Capture the cell that displays the provided text and extract its (X, Y) central coordinate. 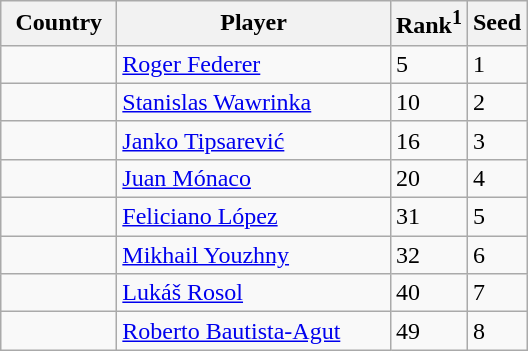
Country (59, 24)
7 (496, 293)
1 (496, 64)
Rank1 (428, 24)
Roger Federer (254, 64)
32 (428, 255)
Player (254, 24)
2 (496, 102)
Mikhail Youzhny (254, 255)
Feliciano López (254, 217)
3 (496, 140)
40 (428, 293)
8 (496, 331)
Roberto Bautista-Agut (254, 331)
16 (428, 140)
4 (496, 178)
Janko Tipsarević (254, 140)
Seed (496, 24)
20 (428, 178)
31 (428, 217)
Lukáš Rosol (254, 293)
10 (428, 102)
Stanislas Wawrinka (254, 102)
6 (496, 255)
49 (428, 331)
Juan Mónaco (254, 178)
